Provide the (X, Y) coordinate of the cell's center where the given text is located.  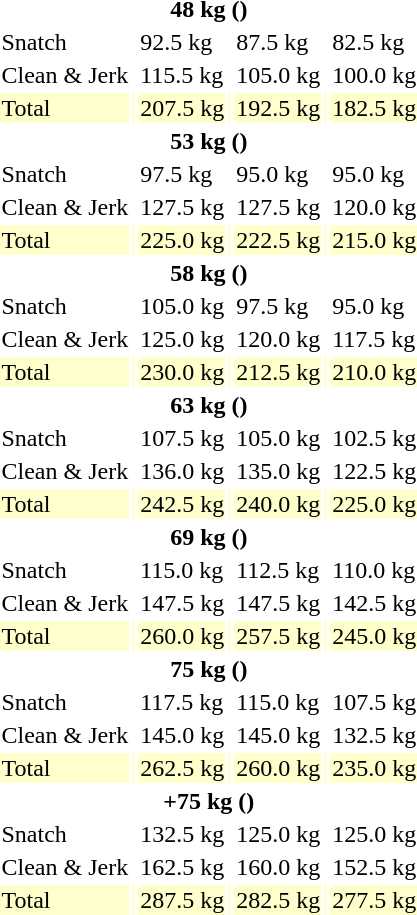
135.0 kg (278, 471)
115.5 kg (182, 75)
92.5 kg (182, 42)
120.0 kg (278, 339)
95.0 kg (278, 174)
287.5 kg (182, 900)
262.5 kg (182, 768)
240.0 kg (278, 504)
282.5 kg (278, 900)
112.5 kg (278, 570)
107.5 kg (182, 438)
222.5 kg (278, 240)
225.0 kg (182, 240)
207.5 kg (182, 108)
257.5 kg (278, 636)
212.5 kg (278, 372)
192.5 kg (278, 108)
230.0 kg (182, 372)
162.5 kg (182, 867)
136.0 kg (182, 471)
117.5 kg (182, 702)
132.5 kg (182, 834)
87.5 kg (278, 42)
242.5 kg (182, 504)
160.0 kg (278, 867)
